Determine the [x, y] coordinate at the center of the cell enclosing the given text.  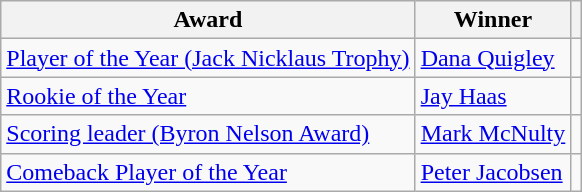
Winner [493, 20]
Jay Haas [493, 96]
Dana Quigley [493, 58]
Comeback Player of the Year [208, 172]
Rookie of the Year [208, 96]
Scoring leader (Byron Nelson Award) [208, 134]
Mark McNulty [493, 134]
Peter Jacobsen [493, 172]
Award [208, 20]
Player of the Year (Jack Nicklaus Trophy) [208, 58]
